Determine the (x, y) coordinate at the center of the cell enclosing the given text.  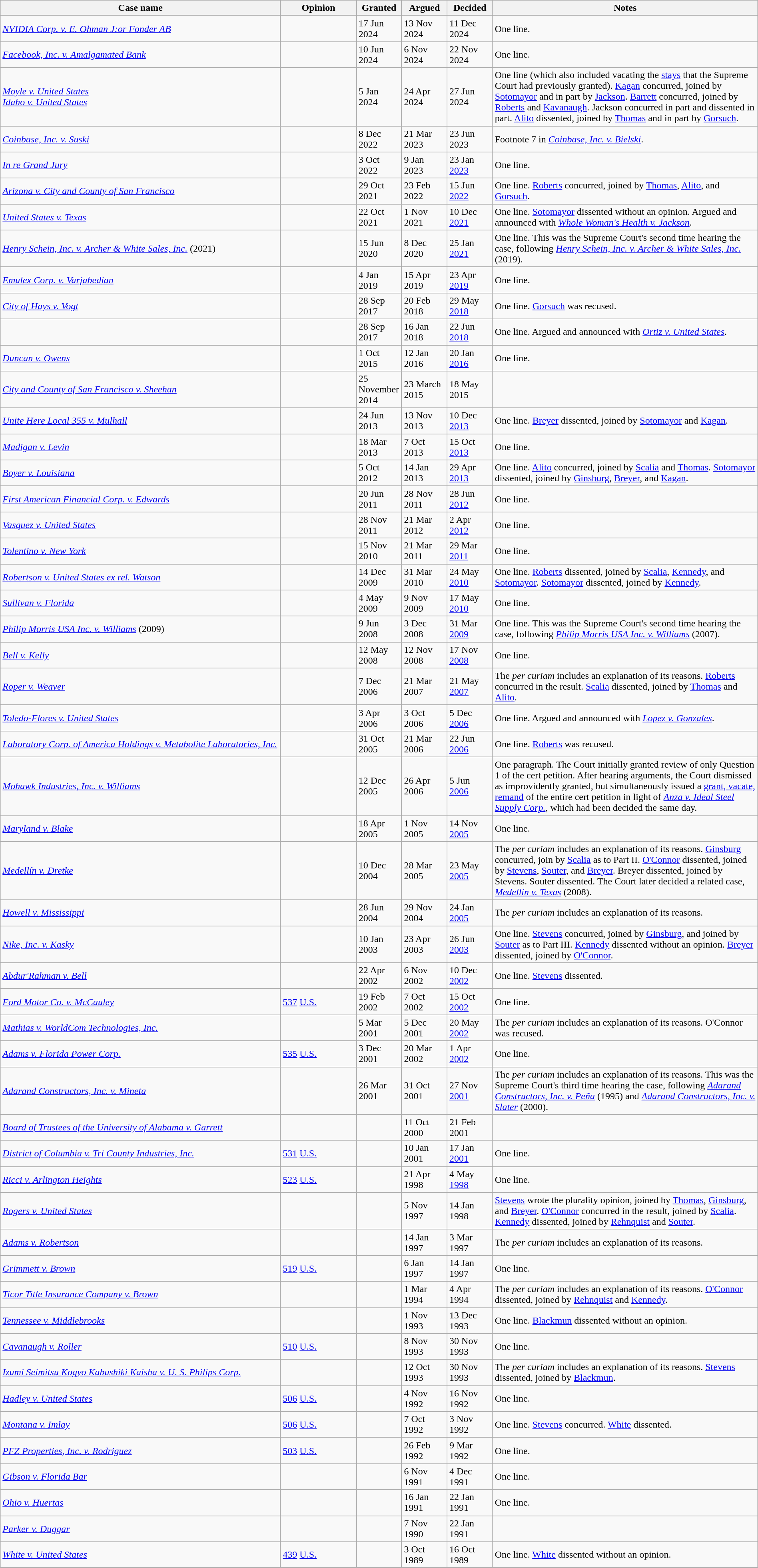
11 Oct 2000 (425, 1127)
Howell v. Mississippi (141, 913)
8 Dec 2022 (379, 139)
31 Oct 2005 (379, 744)
28 Mar 2005 (425, 871)
10 Dec 2002 (470, 976)
29 Apr 2013 (470, 473)
24 Jun 2013 (379, 421)
Board of Trustees of the University of Alabama v. Garrett (141, 1127)
One line. Blackmun dissented without an opinion. (625, 1320)
29 Nov 2004 (425, 913)
Argued (425, 8)
Hadley v. United States (141, 1398)
Roper v. Weaver (141, 686)
23 May 2005 (470, 871)
15 Nov 2010 (379, 551)
The per curiam includes an explanation of its reasons. O'Connor dissented, joined by Rehnquist and Kennedy. (625, 1294)
One line. Argued and announced with Lopez v. Gonzales. (625, 718)
10 Jan 2001 (425, 1154)
26 Mar 2001 (379, 1090)
10 Dec 2021 (470, 217)
4 Apr 1994 (470, 1294)
28 Jun 2012 (470, 499)
5 Jan 2024 (379, 97)
Sullivan v. Florida (141, 603)
One line. Roberts was recused. (625, 744)
7 Oct 2002 (425, 1002)
22 Oct 2021 (379, 217)
13 Nov 2013 (425, 421)
Grimmett v. Brown (141, 1268)
Emulex Corp. v. Varjabedian (141, 280)
31 Mar 2009 (470, 629)
Ticor Title Insurance Company v. Brown (141, 1294)
17 May 2010 (470, 603)
12 Oct 1993 (425, 1373)
503 U.S. (318, 1450)
20 May 2002 (470, 1028)
7 Oct 1992 (425, 1425)
9 Mar 1992 (470, 1450)
3 Nov 1992 (470, 1425)
5 Dec 2006 (470, 718)
1 Nov 1993 (425, 1320)
Tennessee v. Middlebrooks (141, 1320)
Izumi Seimitsu Kogyo Kabushiki Kaisha v. U. S. Philips Corp. (141, 1373)
Ford Motor Co. v. McCauley (141, 1002)
31 Oct 2001 (425, 1090)
Toledo-Flores v. United States (141, 718)
1 Oct 2015 (379, 358)
One line. Gorsuch was recused. (625, 306)
One line. Stevens concurred. White dissented. (625, 1425)
Duncan v. Owens (141, 358)
Maryland v. Blake (141, 828)
Unite Here Local 355 v. Mulhall (141, 421)
9 Jun 2008 (379, 629)
26 Jun 2003 (470, 944)
One line. This was the Supreme Court's second time hearing the case, following Philip Morris USA Inc. v. Williams (2007). (625, 629)
9 Nov 2009 (425, 603)
Ohio v. Huertas (141, 1502)
27 Nov 2001 (470, 1090)
16 Nov 1992 (470, 1398)
6 Jan 1997 (425, 1268)
27 Jun 2024 (470, 97)
6 Nov 2024 (425, 54)
Moyle v. United States Idaho v. United States (141, 97)
18 May 2015 (470, 390)
One line. This was the Supreme Court's second time hearing the case, following Henry Schein, Inc. v. Archer & White Sales, Inc. (2019). (625, 248)
26 Feb 1992 (425, 1450)
16 Oct 1989 (470, 1554)
13 Dec 1993 (470, 1320)
3 Oct 2022 (379, 165)
City of Hays v. Vogt (141, 306)
Henry Schein, Inc. v. Archer & White Sales, Inc. (2021) (141, 248)
15 Oct 2002 (470, 1002)
First American Financial Corp. v. Edwards (141, 499)
One line. Roberts dissented, joined by Scalia, Kennedy, and Sotomayor. Sotomayor dissented, joined by Kennedy. (625, 577)
Medellín v. Dretke (141, 871)
Facebook, Inc. v. Amalgamated Bank (141, 54)
12 Jan 2016 (425, 358)
4 May 2009 (379, 603)
18 Apr 2005 (379, 828)
7 Nov 1990 (425, 1529)
22 Jun 2018 (470, 332)
Notes (625, 8)
Vasquez v. United States (141, 525)
Adams v. Florida Power Corp. (141, 1054)
23 March 2015 (425, 390)
3 Oct 1989 (425, 1554)
17 Jan 2001 (470, 1154)
21 Mar 2011 (425, 551)
Mohawk Industries, Inc. v. Williams (141, 786)
21 Mar 2023 (425, 139)
10 Jan 2003 (379, 944)
15 Jun 2022 (470, 191)
4 Jan 2019 (379, 280)
PFZ Properties, Inc. v. Rodriguez (141, 1450)
5 Jun 2006 (470, 786)
20 Feb 2018 (425, 306)
24 Apr 2024 (425, 97)
Gibson v. Florida Bar (141, 1477)
12 May 2008 (379, 655)
20 Jun 2011 (379, 499)
6 Nov 2002 (425, 976)
5 Nov 1997 (425, 1211)
One line. Sotomayor dissented without an opinion. Argued and announced with Whole Woman's Health v. Jackson. (625, 217)
8 Nov 1993 (425, 1346)
In re Grand Jury (141, 165)
5 Oct 2012 (379, 473)
Nike, Inc. v. Kasky (141, 944)
14 Dec 2009 (379, 577)
519 U.S. (318, 1268)
One line. Argued and announced with Ortiz v. United States. (625, 332)
One line. Breyer dissented, joined by Sotomayor and Kagan. (625, 421)
Madigan v. Levin (141, 447)
Adarand Constructors, Inc. v. Mineta (141, 1090)
NVIDIA Corp. v. E. Ohman J:or Fonder AB (141, 29)
23 Apr 2003 (425, 944)
21 Mar 2007 (425, 686)
16 Jan 2018 (425, 332)
18 Mar 2013 (379, 447)
White v. United States (141, 1554)
3 Oct 2006 (425, 718)
20 Jan 2016 (470, 358)
439 U.S. (318, 1554)
Arizona v. City and County of San Francisco (141, 191)
21 Apr 1998 (425, 1179)
14 Jan 1998 (470, 1211)
Mathias v. WorldCom Technologies, Inc. (141, 1028)
2 Apr 2012 (470, 525)
19 Feb 2002 (379, 1002)
5 Mar 2001 (379, 1028)
14 Nov 2005 (470, 828)
Robertson v. United States ex rel. Watson (141, 577)
7 Dec 2006 (379, 686)
1 Mar 1994 (425, 1294)
4 May 1998 (470, 1179)
1 Nov 2005 (425, 828)
25 November 2014 (379, 390)
Tolentino v. New York (141, 551)
13 Nov 2024 (425, 29)
Abdur'Rahman v. Bell (141, 976)
26 Apr 2006 (425, 786)
23 Apr 2019 (470, 280)
Parker v. Duggar (141, 1529)
15 Jun 2020 (379, 248)
21 Mar 2006 (425, 744)
21 Mar 2012 (425, 525)
11 Dec 2024 (470, 29)
24 Jan 2005 (470, 913)
22 Apr 2002 (379, 976)
The per curiam includes an explanation of its reasons. O'Connor was recused. (625, 1028)
31 Mar 2010 (425, 577)
10 Dec 2013 (470, 421)
25 Jan 2021 (470, 248)
23 Jan 2023 (470, 165)
23 Jun 2023 (470, 139)
District of Columbia v. Tri County Industries, Inc. (141, 1154)
Ricci v. Arlington Heights (141, 1179)
21 May 2007 (470, 686)
24 May 2010 (470, 577)
Decided (470, 8)
1 Nov 2021 (425, 217)
16 Jan 1991 (425, 1502)
29 Mar 2011 (470, 551)
15 Apr 2019 (425, 280)
3 Dec 2008 (425, 629)
Philip Morris USA Inc. v. Williams (2009) (141, 629)
Cavanaugh v. Roller (141, 1346)
Coinbase, Inc. v. Suski (141, 139)
Granted (379, 8)
22 Nov 2024 (470, 54)
535 U.S. (318, 1054)
5 Dec 2001 (425, 1028)
17 Jun 2024 (379, 29)
Adams v. Robertson (141, 1242)
3 Mar 1997 (470, 1242)
One line. Roberts concurred, joined by Thomas, Alito, and Gorsuch. (625, 191)
4 Nov 1992 (425, 1398)
29 May 2018 (470, 306)
3 Apr 2006 (379, 718)
7 Oct 2013 (425, 447)
The per curiam includes an explanation of its reasons. Stevens dissented, joined by Blackmun. (625, 1373)
Montana v. Imlay (141, 1425)
510 U.S. (318, 1346)
Case name (141, 8)
20 Mar 2002 (425, 1054)
17 Nov 2008 (470, 655)
23 Feb 2022 (425, 191)
10 Dec 2004 (379, 871)
Rogers v. United States (141, 1211)
8 Dec 2020 (425, 248)
One line. Alito concurred, joined by Scalia and Thomas. Sotomayor dissented, joined by Ginsburg, Breyer, and Kagan. (625, 473)
14 Jan 2013 (425, 473)
United States v. Texas (141, 217)
Boyer v. Louisiana (141, 473)
4 Dec 1991 (470, 1477)
9 Jan 2023 (425, 165)
1 Apr 2002 (470, 1054)
12 Dec 2005 (379, 786)
15 Oct 2013 (470, 447)
537 U.S. (318, 1002)
10 Jun 2024 (379, 54)
One line. White dissented without an opinion. (625, 1554)
21 Feb 2001 (470, 1127)
22 Jun 2006 (470, 744)
6 Nov 1991 (425, 1477)
Bell v. Kelly (141, 655)
The per curiam includes an explanation of its reasons. Roberts concurred in the result. Scalia dissented, joined by Thomas and Alito. (625, 686)
Footnote 7 in Coinbase, Inc. v. Bielski. (625, 139)
531 U.S. (318, 1154)
523 U.S. (318, 1179)
3 Dec 2001 (379, 1054)
City and County of San Francisco v. Sheehan (141, 390)
One line. Stevens dissented. (625, 976)
29 Oct 2021 (379, 191)
Laboratory Corp. of America Holdings v. Metabolite Laboratories, Inc. (141, 744)
12 Nov 2008 (425, 655)
28 Jun 2004 (379, 913)
Opinion (318, 8)
